Output the (X, Y) coordinate of the center of the cell containing the given text.  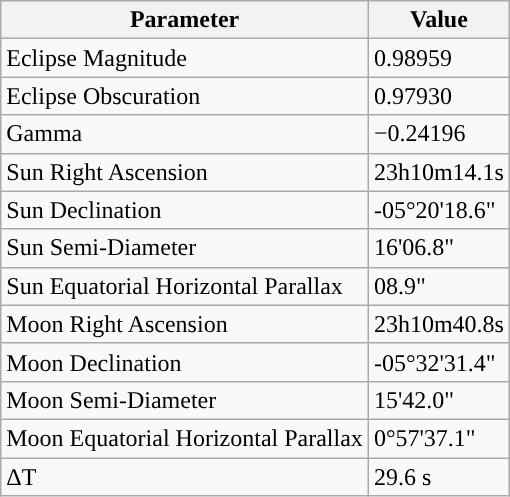
16'06.8" (438, 248)
Gamma (185, 134)
0.97930 (438, 96)
-05°20'18.6" (438, 210)
Moon Semi-Diameter (185, 400)
0.98959 (438, 58)
Moon Equatorial Horizontal Parallax (185, 438)
29.6 s (438, 477)
23h10m40.8s (438, 324)
23h10m14.1s (438, 172)
Sun Equatorial Horizontal Parallax (185, 286)
Value (438, 20)
Eclipse Magnitude (185, 58)
-05°32'31.4" (438, 362)
Sun Semi-Diameter (185, 248)
Eclipse Obscuration (185, 96)
0°57'37.1" (438, 438)
−0.24196 (438, 134)
Sun Right Ascension (185, 172)
Moon Declination (185, 362)
08.9" (438, 286)
ΔT (185, 477)
15'42.0" (438, 400)
Sun Declination (185, 210)
Parameter (185, 20)
Moon Right Ascension (185, 324)
